Find where the given text appears and provide that cell's center as [x, y] coordinate. 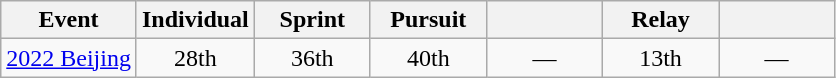
Relay [660, 20]
13th [660, 58]
Individual [195, 20]
Sprint [312, 20]
Event [69, 20]
28th [195, 58]
40th [428, 58]
Pursuit [428, 20]
2022 Beijing [69, 58]
36th [312, 58]
